Provide the (x, y) coordinate of the cell's center where the given text is located.  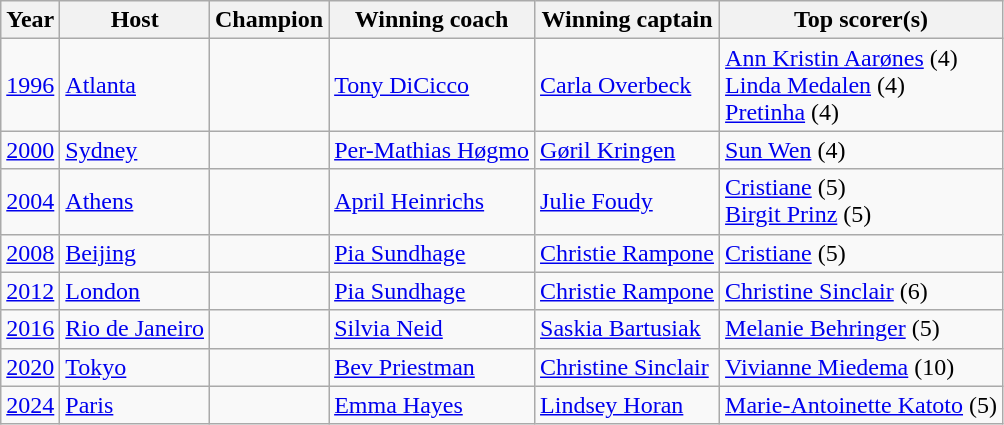
Athens (135, 202)
Christine Sinclair (6) (862, 291)
Per-Mathias Høgmo (432, 150)
Sydney (135, 150)
Year (30, 20)
April Heinrichs (432, 202)
Beijing (135, 253)
Ann Kristin Aarønes (4) Linda Medalen (4) Pretinha (4) (862, 85)
2016 (30, 329)
1996 (30, 85)
Atlanta (135, 85)
Winning captain (628, 20)
Marie-Antoinette Katoto (5) (862, 405)
Tokyo (135, 367)
2024 (30, 405)
2020 (30, 367)
2008 (30, 253)
Bev Priestman (432, 367)
Gøril Kringen (628, 150)
Host (135, 20)
Cristiane (5) Birgit Prinz (5) (862, 202)
Silvia Neid (432, 329)
Winning coach (432, 20)
Cristiane (5) (862, 253)
Christine Sinclair (628, 367)
Saskia Bartusiak (628, 329)
2012 (30, 291)
Emma Hayes (432, 405)
Carla Overbeck (628, 85)
Julie Foudy (628, 202)
London (135, 291)
Champion (270, 20)
Melanie Behringer (5) (862, 329)
Tony DiCicco (432, 85)
Top scorer(s) (862, 20)
2004 (30, 202)
Sun Wen (4) (862, 150)
Rio de Janeiro (135, 329)
2000 (30, 150)
Vivianne Miedema (10) (862, 367)
Paris (135, 405)
Lindsey Horan (628, 405)
